Provide the [X, Y] coordinate of the cell's center where the given text is located.  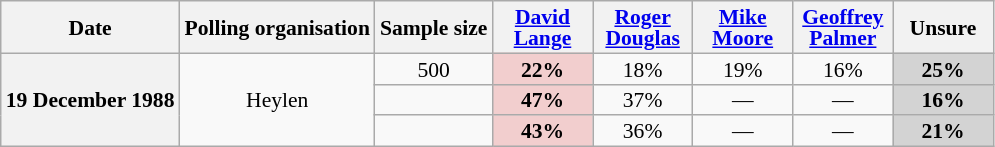
43% [542, 132]
Geoffrey Palmer [843, 27]
47% [542, 100]
19 December 1988 [90, 100]
37% [643, 100]
19% [743, 68]
500 [434, 68]
Date [90, 27]
David Lange [542, 27]
Roger Douglas [643, 27]
Sample size [434, 27]
25% [943, 68]
Unsure [943, 27]
22% [542, 68]
36% [643, 132]
18% [643, 68]
Mike Moore [743, 27]
Polling organisation [278, 27]
21% [943, 132]
Heylen [278, 100]
